Identify which cell holds the provided text, then report its (X, Y) central coordinate. 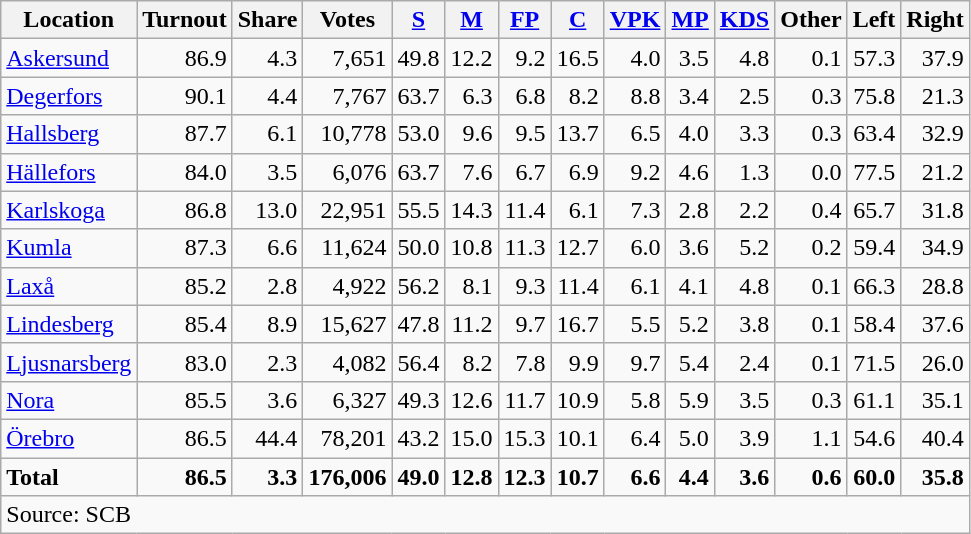
85.4 (185, 324)
10.7 (578, 477)
5.0 (690, 438)
0.4 (811, 210)
85.2 (185, 286)
0.2 (811, 248)
4.6 (690, 172)
21.3 (935, 96)
7.6 (472, 172)
KDS (744, 20)
6.3 (472, 96)
11,624 (348, 248)
MP (690, 20)
56.4 (418, 362)
10,778 (348, 134)
37.9 (935, 58)
49.8 (418, 58)
4,922 (348, 286)
16.7 (578, 324)
Örebro (69, 438)
86.8 (185, 210)
8.8 (635, 96)
71.5 (874, 362)
9.3 (524, 286)
55.5 (418, 210)
6.7 (524, 172)
85.5 (185, 400)
14.3 (472, 210)
10.9 (578, 400)
43.2 (418, 438)
Hällefors (69, 172)
Share (268, 20)
13.0 (268, 210)
6.8 (524, 96)
Kumla (69, 248)
84.0 (185, 172)
26.0 (935, 362)
77.5 (874, 172)
6.4 (635, 438)
8.9 (268, 324)
56.2 (418, 286)
53.0 (418, 134)
1.3 (744, 172)
65.7 (874, 210)
47.8 (418, 324)
31.8 (935, 210)
57.3 (874, 58)
Degerfors (69, 96)
59.4 (874, 248)
6.0 (635, 248)
6,327 (348, 400)
Right (935, 20)
8.1 (472, 286)
37.6 (935, 324)
78,201 (348, 438)
Source: SCB (485, 515)
49.3 (418, 400)
5.4 (690, 362)
12.3 (524, 477)
0.6 (811, 477)
6.9 (578, 172)
12.8 (472, 477)
87.3 (185, 248)
Turnout (185, 20)
10.1 (578, 438)
15.3 (524, 438)
35.8 (935, 477)
Lindesberg (69, 324)
6,076 (348, 172)
S (418, 20)
16.5 (578, 58)
86.9 (185, 58)
Left (874, 20)
4.3 (268, 58)
Other (811, 20)
60.0 (874, 477)
49.0 (418, 477)
11.2 (472, 324)
83.0 (185, 362)
28.8 (935, 286)
22,951 (348, 210)
9.5 (524, 134)
15,627 (348, 324)
66.3 (874, 286)
21.2 (935, 172)
9.6 (472, 134)
Askersund (69, 58)
10.8 (472, 248)
9.9 (578, 362)
40.4 (935, 438)
Laxå (69, 286)
1.1 (811, 438)
90.1 (185, 96)
7.8 (524, 362)
0.0 (811, 172)
Hallsberg (69, 134)
Nora (69, 400)
34.9 (935, 248)
35.1 (935, 400)
44.4 (268, 438)
63.4 (874, 134)
2.5 (744, 96)
12.2 (472, 58)
2.2 (744, 210)
11.3 (524, 248)
50.0 (418, 248)
32.9 (935, 134)
13.7 (578, 134)
3.9 (744, 438)
54.6 (874, 438)
Ljusnarsberg (69, 362)
12.6 (472, 400)
2.3 (268, 362)
Votes (348, 20)
176,006 (348, 477)
12.7 (578, 248)
4.1 (690, 286)
FP (524, 20)
Karlskoga (69, 210)
61.1 (874, 400)
M (472, 20)
6.5 (635, 134)
Total (69, 477)
2.4 (744, 362)
15.0 (472, 438)
3.8 (744, 324)
75.8 (874, 96)
7,767 (348, 96)
5.8 (635, 400)
4,082 (348, 362)
C (578, 20)
3.4 (690, 96)
58.4 (874, 324)
5.5 (635, 324)
5.9 (690, 400)
7.3 (635, 210)
7,651 (348, 58)
11.7 (524, 400)
Location (69, 20)
87.7 (185, 134)
VPK (635, 20)
